Locate the cell with the specified text and output its [X, Y] center coordinate. 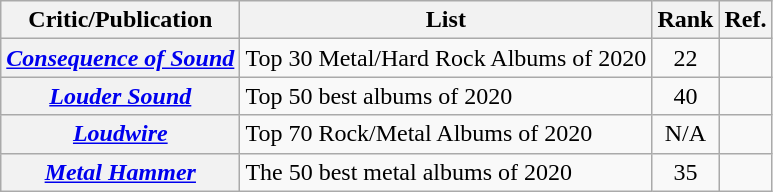
Loudwire [120, 134]
Top 30 Metal/Hard Rock Albums of 2020 [446, 58]
35 [686, 172]
22 [686, 58]
Ref. [746, 20]
The 50 best metal albums of 2020 [446, 172]
Top 70 Rock/Metal Albums of 2020 [446, 134]
Metal Hammer [120, 172]
List [446, 20]
Critic/Publication [120, 20]
Consequence of Sound [120, 58]
Rank [686, 20]
40 [686, 96]
Top 50 best albums of 2020 [446, 96]
Louder Sound [120, 96]
N/A [686, 134]
